Detect which cell encompasses the target text, then output its (X, Y) center coordinate. 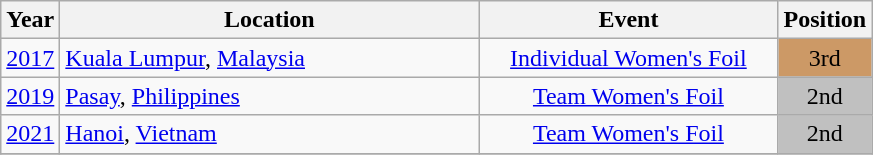
Year (30, 20)
2017 (30, 58)
Individual Women's Foil (628, 58)
2021 (30, 134)
Pasay, Philippines (270, 96)
Hanoi, Vietnam (270, 134)
Location (270, 20)
Event (628, 20)
Kuala Lumpur, Malaysia (270, 58)
Position (825, 20)
2019 (30, 96)
3rd (825, 58)
